Determine the [X, Y] coordinate at the center of the cell enclosing the given text.  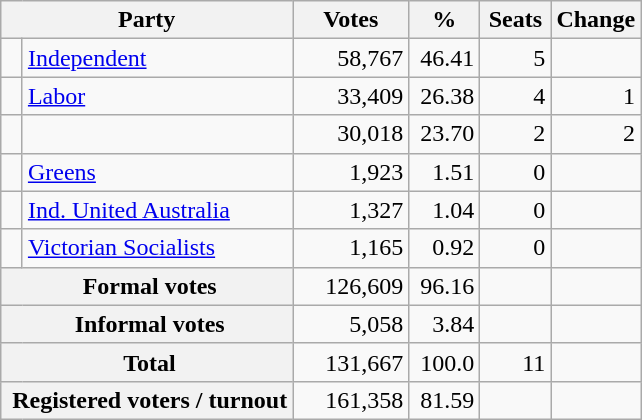
Formal votes [147, 286]
58,767 [351, 58]
1,165 [351, 248]
Ind. United Australia [157, 210]
4 [516, 96]
23.70 [444, 134]
Total [147, 362]
81.59 [444, 400]
Victorian Socialists [157, 248]
126,609 [351, 286]
33,409 [351, 96]
Seats [516, 20]
Independent [157, 58]
5,058 [351, 324]
26.38 [444, 96]
3.84 [444, 324]
11 [516, 362]
1,327 [351, 210]
Registered voters / turnout [147, 400]
1.51 [444, 172]
5 [516, 58]
161,358 [351, 400]
46.41 [444, 58]
0.92 [444, 248]
Greens [157, 172]
1,923 [351, 172]
1.04 [444, 210]
Votes [351, 20]
Informal votes [147, 324]
% [444, 20]
30,018 [351, 134]
Party [147, 20]
1 [596, 96]
Change [596, 20]
131,667 [351, 362]
96.16 [444, 286]
100.0 [444, 362]
Labor [157, 96]
